Find where the given text appears and provide that cell's center as [x, y] coordinate. 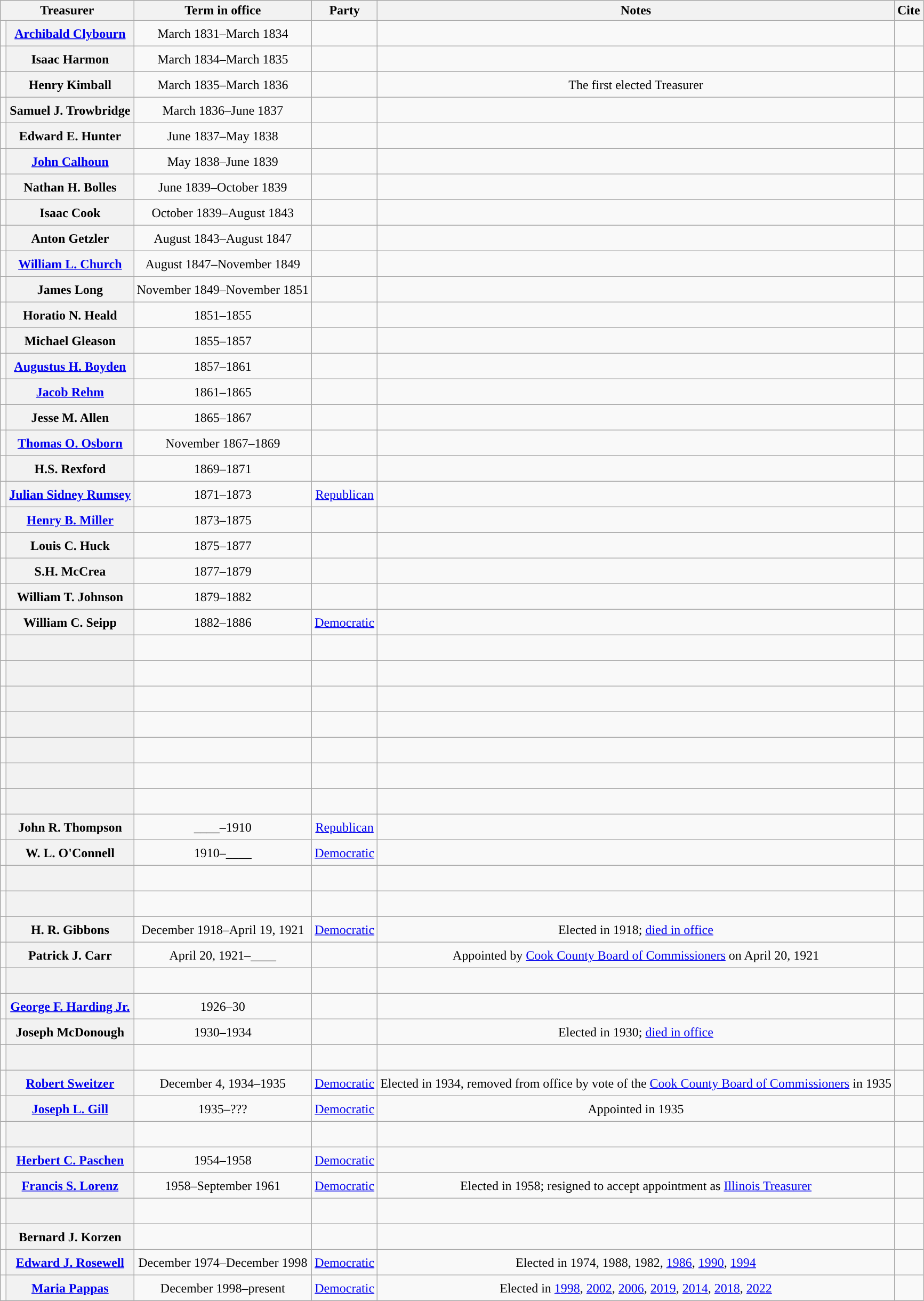
John R. Thompson [70, 827]
Bernard J. Korzen [70, 1237]
1855–1857 [223, 341]
Herbert C. Paschen [70, 1160]
1879–1882 [223, 597]
December 1918–April 19, 1921 [223, 930]
1930–1934 [223, 1032]
1935–??? [223, 1109]
The first elected Treasurer [636, 85]
1875–1877 [223, 546]
William T. Johnson [70, 597]
Henry B. Miller [70, 520]
1882–1886 [223, 622]
Elected in 1934, removed from office by vote of the Cook County Board of Commissioners in 1935 [636, 1083]
1857–1861 [223, 366]
Jacob Rehm [70, 392]
March 1835–March 1836 [223, 85]
Francis S. Lorenz [70, 1186]
November 1849–November 1851 [223, 290]
William L. Church [70, 264]
March 1836–June 1837 [223, 110]
Joseph L. Gill [70, 1109]
John Calhoun [70, 162]
Isaac Cook [70, 213]
George F. Harding Jr. [70, 1007]
1958–September 1961 [223, 1186]
Elected in 1930; died in office [636, 1032]
Nathan H. Bolles [70, 187]
March 1834–March 1835 [223, 59]
March 1831–March 1834 [223, 34]
Elected in 1998, 2002, 2006, 2019, 2014, 2018, 2022 [636, 1288]
1954–1958 [223, 1160]
Henry Kimball [70, 85]
Joseph McDonough [70, 1032]
Term in office [223, 11]
Thomas O. Osborn [70, 443]
1926–30 [223, 1007]
May 1838–June 1839 [223, 162]
November 1867–1869 [223, 443]
William C. Seipp [70, 622]
December 1974–December 1998 [223, 1263]
S.H. McCrea [70, 571]
Edward E. Hunter [70, 136]
October 1839–August 1843 [223, 213]
Archibald Clybourn [70, 34]
H. R. Gibbons [70, 930]
Samuel J. Trowbridge [70, 110]
Louis C. Huck [70, 546]
1871–1873 [223, 494]
Elected in 1918; died in office [636, 930]
1869–1871 [223, 469]
Elected in 1974, 1988, 1982, 1986, 1990, 1994 [636, 1263]
August 1847–November 1849 [223, 264]
June 1837–May 1838 [223, 136]
Notes [636, 11]
Appointed in 1935 [636, 1109]
Michael Gleason [70, 341]
Cite [909, 11]
August 1843–August 1847 [223, 238]
Maria Pappas [70, 1288]
W. L. O'Connell [70, 853]
____–1910 [223, 827]
Anton Getzler [70, 238]
1851–1855 [223, 315]
December 4, 1934–1935 [223, 1083]
Patrick J. Carr [70, 955]
1865–1867 [223, 418]
Appointed by Cook County Board of Commissioners on April 20, 1921 [636, 955]
Party [344, 11]
Elected in 1958; resigned to accept appointment as Illinois Treasurer [636, 1186]
1910–____ [223, 853]
Augustus H. Boyden [70, 366]
April 20, 1921–____ [223, 955]
James Long [70, 290]
Edward J. Rosewell [70, 1263]
H.S. Rexford [70, 469]
Jesse M. Allen [70, 418]
Isaac Harmon [70, 59]
1861–1865 [223, 392]
December 1998–present [223, 1288]
Treasurer [67, 11]
June 1839–October 1839 [223, 187]
1873–1875 [223, 520]
Horatio N. Heald [70, 315]
Robert Sweitzer [70, 1083]
1877–1879 [223, 571]
Julian Sidney Rumsey [70, 494]
